Return [x, y] of the center of cell containing provided text 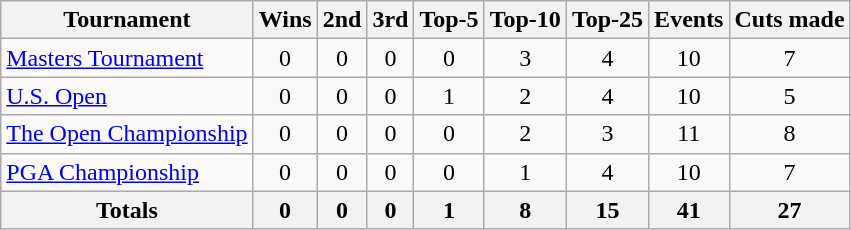
Masters Tournament [127, 58]
2nd [342, 20]
3rd [390, 20]
Wins [285, 20]
15 [607, 210]
5 [790, 96]
The Open Championship [127, 134]
Top-5 [449, 20]
11 [689, 134]
Tournament [127, 20]
Top-10 [525, 20]
Cuts made [790, 20]
27 [790, 210]
U.S. Open [127, 96]
41 [689, 210]
Totals [127, 210]
Events [689, 20]
PGA Championship [127, 172]
Top-25 [607, 20]
